Determine the [x, y] coordinate at the center of the cell enclosing the given text.  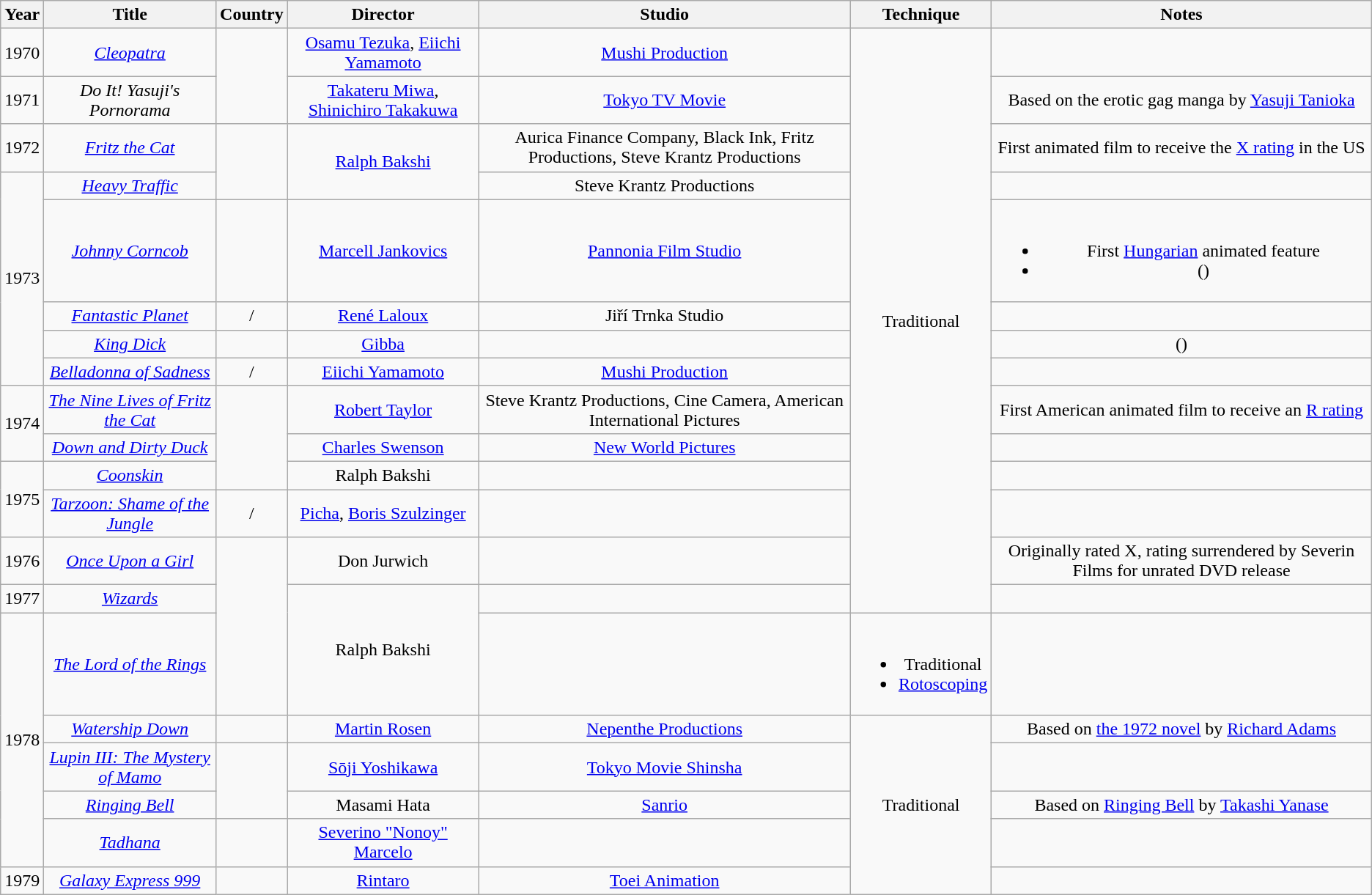
Originally rated X, rating surrendered by Severin Films for unrated DVD release [1181, 561]
Galaxy Express 999 [130, 880]
Severino "Nonoy" Marcelo [383, 843]
First American animated film to receive an R rating [1181, 409]
Gibba [383, 344]
Ringing Bell [130, 805]
Steve Krantz Productions [664, 185]
Tadhana [130, 843]
Down and Dirty Duck [130, 447]
Eiichi Yamamoto [383, 372]
Jiří Trnka Studio [664, 316]
Based on the 1972 novel by Richard Adams [1181, 729]
Country [252, 15]
1975 [22, 498]
New World Pictures [664, 447]
Tokyo TV Movie [664, 100]
1973 [22, 279]
Based on Ringing Bell by Takashi Yanase [1181, 805]
Belladonna of Sadness [130, 372]
Picha, Boris Szulzinger [383, 513]
Once Upon a Girl [130, 561]
1972 [22, 148]
Fantastic Planet [130, 316]
Nepenthe Productions [664, 729]
Director [383, 15]
Aurica Finance Company, Black Ink, Fritz Productions, Steve Krantz Productions [664, 148]
Wizards [130, 599]
1978 [22, 740]
Lupin III: The Mystery of Mamo [130, 767]
Takateru Miwa, Shinichiro Takakuwa [383, 100]
Watership Down [130, 729]
Coonskin [130, 475]
Don Jurwich [383, 561]
1979 [22, 880]
Johnny Corncob [130, 251]
René Laloux [383, 316]
1977 [22, 599]
1974 [22, 424]
Title [130, 15]
Marcell Jankovics [383, 251]
Tarzoon: Shame of the Jungle [130, 513]
Do It! Yasuji's Pornorama [130, 100]
Pannonia Film Studio [664, 251]
First Hungarian animated feature() [1181, 251]
The Nine Lives of Fritz the Cat [130, 409]
Toei Animation [664, 880]
() [1181, 344]
Cleopatra [130, 53]
King Dick [130, 344]
Tokyo Movie Shinsha [664, 767]
First animated film to receive the X rating in the US [1181, 148]
Fritz the Cat [130, 148]
Year [22, 15]
1976 [22, 561]
Robert Taylor [383, 409]
Masami Hata [383, 805]
1970 [22, 53]
TraditionalRotoscoping [921, 664]
Sanrio [664, 805]
Based on the erotic gag manga by Yasuji Tanioka [1181, 100]
Charles Swenson [383, 447]
Osamu Tezuka, Eiichi Yamamoto [383, 53]
Sōji Yoshikawa [383, 767]
Studio [664, 15]
Technique [921, 15]
Heavy Traffic [130, 185]
Martin Rosen [383, 729]
The Lord of the Rings [130, 664]
Rintaro [383, 880]
Notes [1181, 15]
Steve Krantz Productions, Cine Camera, American International Pictures [664, 409]
1971 [22, 100]
